Capture the cell that displays the provided text and extract its [X, Y] central coordinate. 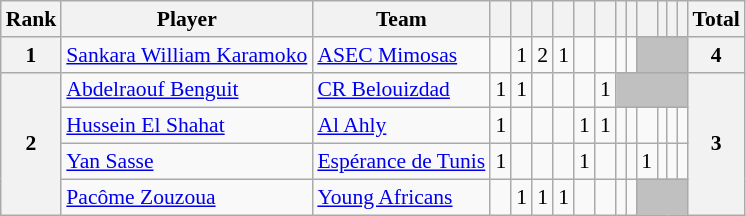
Total [716, 19]
Yan Sasse [186, 162]
Hussein El Shahat [186, 126]
Abdelraouf Benguit [186, 90]
4 [716, 55]
Espérance de Tunis [401, 162]
3 [716, 143]
ASEC Mimosas [401, 55]
Young Africans [401, 197]
Sankara William Karamoko [186, 55]
Player [186, 19]
Rank [32, 19]
Team [401, 19]
CR Belouizdad [401, 90]
Al Ahly [401, 126]
Pacôme Zouzoua [186, 197]
